Pinpoint the cell where the given text exists, returning its (x, y) midpoint coordinate. 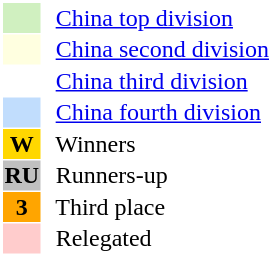
Relegated (156, 239)
Third place (156, 207)
3 (22, 207)
RU (22, 175)
China third division (156, 81)
Runners-up (156, 175)
China top division (156, 18)
China fourth division (156, 113)
W (22, 144)
Winners (156, 144)
China second division (156, 49)
